Return the (x, y) coordinate for the center point of the cell that contains the specified text.  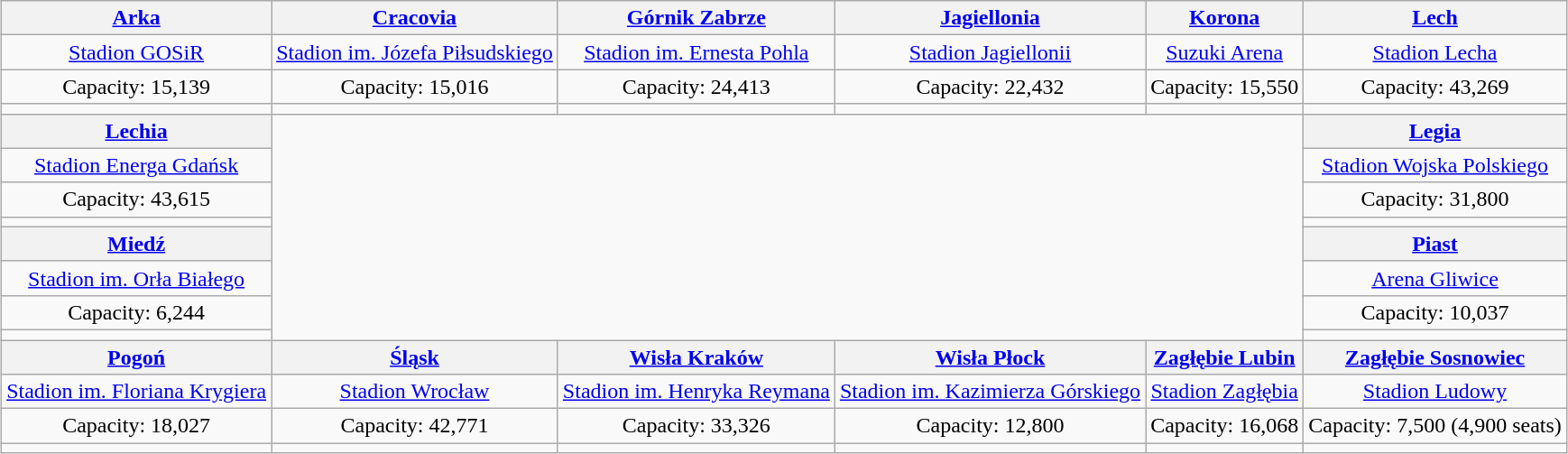
Zagłębie Lubin (1225, 357)
Capacity: 31,800 (1435, 199)
Stadion im. Kazimierza Górskiego (990, 392)
Śląsk (415, 357)
Stadion Jagiellonii (990, 52)
Arka (137, 18)
Lechia (137, 131)
Wisła Płock (990, 357)
Zagłębie Sosnowiec (1435, 357)
Capacity: 33,326 (696, 426)
Stadion im. Floriana Krygiera (137, 392)
Capacity: 15,550 (1225, 87)
Lech (1435, 18)
Stadion im. Ernesta Pohla (696, 52)
Capacity: 16,068 (1225, 426)
Piast (1435, 244)
Cracovia (415, 18)
Capacity: 18,027 (137, 426)
Stadion GOSiR (137, 52)
Jagiellonia (990, 18)
Stadion Ludowy (1435, 392)
Stadion Lecha (1435, 52)
Stadion im. Józefa Piłsudskiego (415, 52)
Capacity: 15,139 (137, 87)
Capacity: 12,800 (990, 426)
Capacity: 42,771 (415, 426)
Capacity: 43,615 (137, 199)
Stadion im. Orła Białego (137, 278)
Legia (1435, 131)
Capacity: 22,432 (990, 87)
Korona (1225, 18)
Capacity: 6,244 (137, 312)
Suzuki Arena (1225, 52)
Stadion Energa Gdańsk (137, 165)
Arena Gliwice (1435, 278)
Capacity: 10,037 (1435, 312)
Stadion Zagłębia (1225, 392)
Stadion Wrocław (415, 392)
Wisła Kraków (696, 357)
Miedź (137, 244)
Górnik Zabrze (696, 18)
Capacity: 24,413 (696, 87)
Capacity: 43,269 (1435, 87)
Capacity: 7,500 (4,900 seats) (1435, 426)
Stadion im. Henryka Reymana (696, 392)
Pogoń (137, 357)
Stadion Wojska Polskiego (1435, 165)
Capacity: 15,016 (415, 87)
